Find where the given text appears and provide that cell's center as [x, y] coordinate. 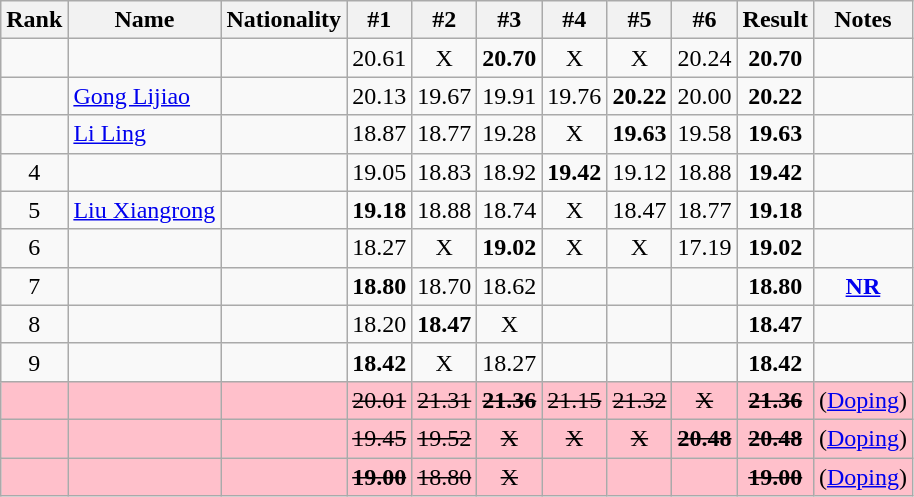
#5 [640, 20]
Liu Xiangrong [144, 210]
18.74 [510, 210]
#3 [510, 20]
18.83 [444, 172]
19.05 [380, 172]
20.24 [704, 58]
19.91 [510, 96]
19.76 [574, 96]
Result [775, 20]
#4 [574, 20]
18.92 [510, 172]
8 [34, 324]
5 [34, 210]
7 [34, 286]
21.15 [574, 400]
Nationality [284, 20]
17.19 [704, 248]
6 [34, 248]
20.01 [380, 400]
19.45 [380, 438]
18.20 [380, 324]
Name [144, 20]
#1 [380, 20]
19.28 [510, 134]
Notes [862, 20]
19.67 [444, 96]
18.87 [380, 134]
20.13 [380, 96]
Li Ling [144, 134]
Rank [34, 20]
19.12 [640, 172]
20.61 [380, 58]
19.58 [704, 134]
#2 [444, 20]
4 [34, 172]
19.52 [444, 438]
#6 [704, 20]
NR [862, 286]
Gong Lijiao [144, 96]
21.32 [640, 400]
21.31 [444, 400]
18.70 [444, 286]
9 [34, 362]
18.62 [510, 286]
20.00 [704, 96]
